Provide the (X, Y) coordinate of the cell's center where the given text is located.  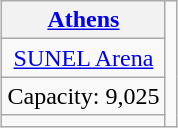
SUNEL Arena (84, 58)
Athens (84, 20)
Capacity: 9,025 (84, 96)
